Find where the given text appears and provide that cell's center as [x, y] coordinate. 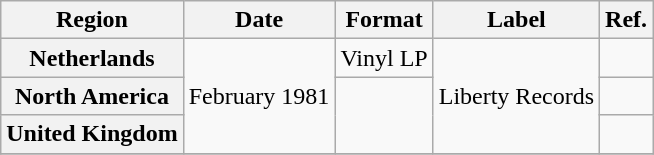
Netherlands [92, 58]
United Kingdom [92, 134]
Liberty Records [516, 96]
February 1981 [259, 96]
Label [516, 20]
North America [92, 96]
Vinyl LP [384, 58]
Date [259, 20]
Ref. [626, 20]
Region [92, 20]
Format [384, 20]
